Extract the [X, Y] coordinate from the center of the cell holding the provided text.  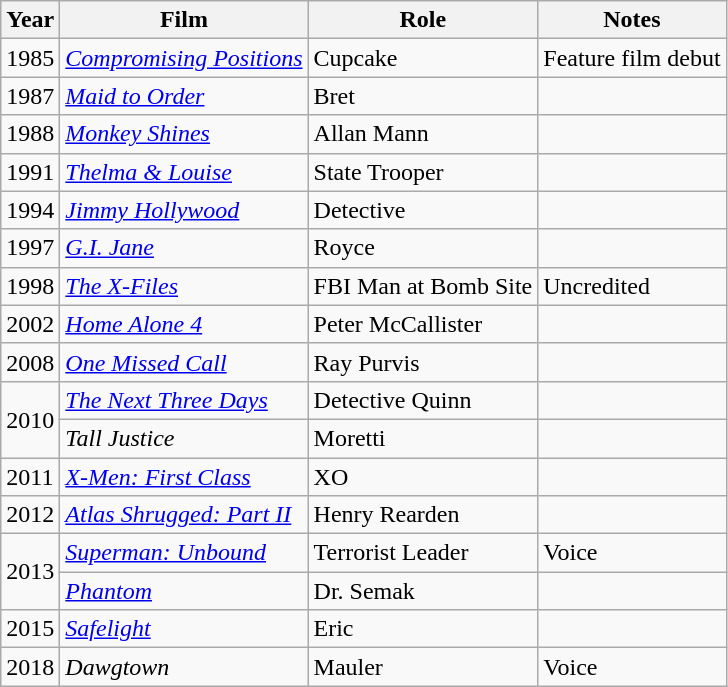
The X-Files [184, 286]
2002 [30, 324]
Dr. Semak [423, 591]
Eric [423, 629]
Feature film debut [632, 58]
FBI Man at Bomb Site [423, 286]
Henry Rearden [423, 515]
1987 [30, 96]
Dawgtown [184, 667]
Atlas Shrugged: Part II [184, 515]
1994 [30, 210]
2018 [30, 667]
Allan Mann [423, 134]
2012 [30, 515]
Thelma & Louise [184, 172]
2013 [30, 572]
Notes [632, 20]
Moretti [423, 438]
One Missed Call [184, 362]
2015 [30, 629]
Safelight [184, 629]
Jimmy Hollywood [184, 210]
Bret [423, 96]
Peter McCallister [423, 324]
The Next Three Days [184, 400]
1997 [30, 248]
Role [423, 20]
2008 [30, 362]
X-Men: First Class [184, 477]
Compromising Positions [184, 58]
Royce [423, 248]
1998 [30, 286]
1988 [30, 134]
Tall Justice [184, 438]
Uncredited [632, 286]
Year [30, 20]
1991 [30, 172]
Detective Quinn [423, 400]
1985 [30, 58]
Film [184, 20]
Phantom [184, 591]
2010 [30, 419]
Monkey Shines [184, 134]
State Trooper [423, 172]
Mauler [423, 667]
Detective [423, 210]
XO [423, 477]
G.I. Jane [184, 248]
Ray Purvis [423, 362]
Maid to Order [184, 96]
Terrorist Leader [423, 553]
Home Alone 4 [184, 324]
Cupcake [423, 58]
Superman: Unbound [184, 553]
2011 [30, 477]
